Identify which cell holds the provided text, then report its [X, Y] central coordinate. 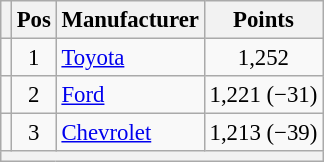
1,252 [263, 58]
2 [34, 95]
Chevrolet [130, 133]
Ford [130, 95]
3 [34, 133]
Toyota [130, 58]
1 [34, 58]
Pos [34, 20]
1,213 (−39) [263, 133]
Manufacturer [130, 20]
1,221 (−31) [263, 95]
Points [263, 20]
